For the text-containing cell, return its midpoint in [X, Y] coordinate format. 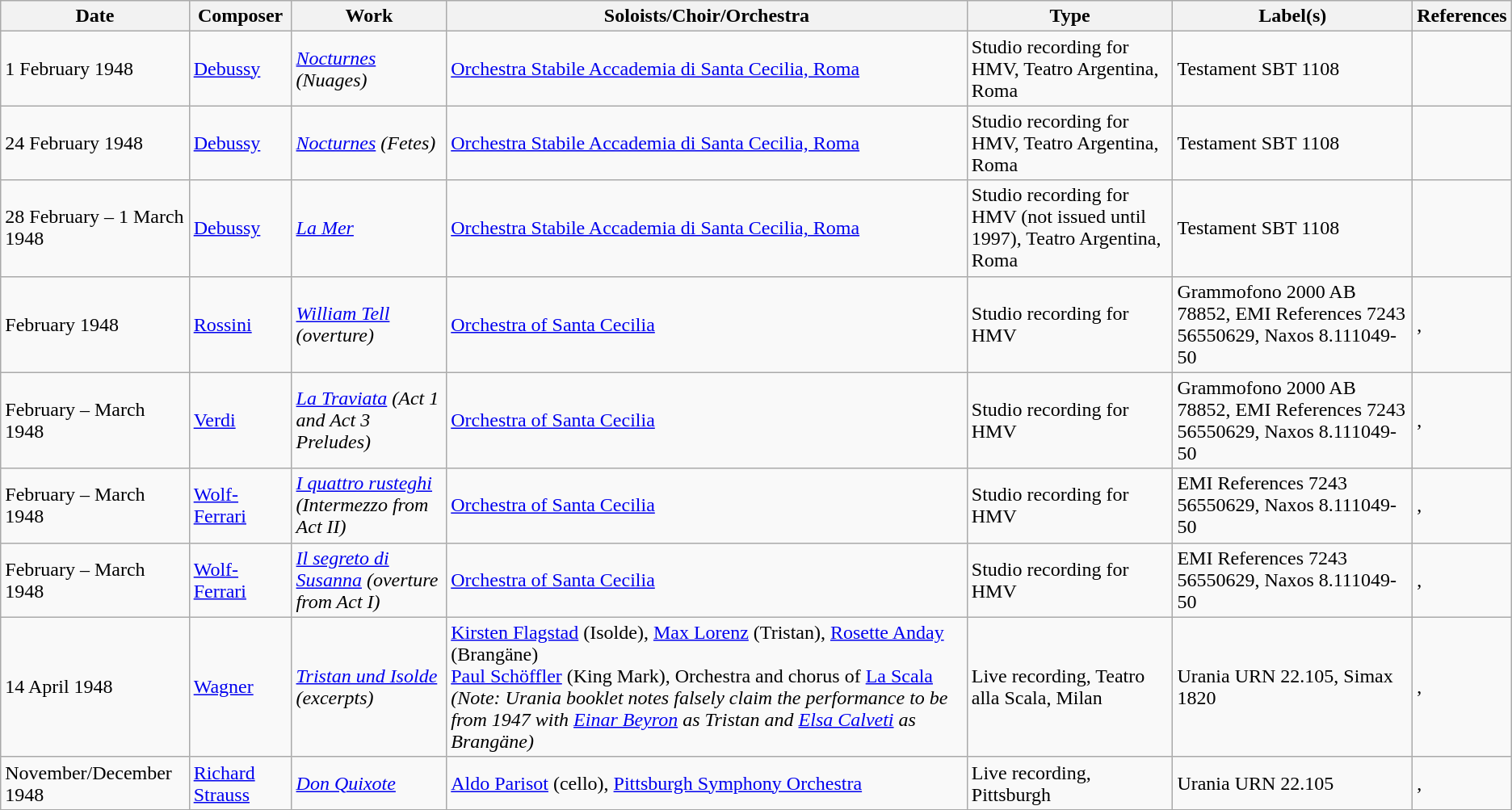
La Mer [369, 228]
Urania URN 22.105, Simax 1820 [1292, 686]
Rossini [241, 325]
References [1462, 16]
Nocturnes (Fetes) [369, 143]
Live recording, Teatro alla Scala, Milan [1069, 686]
24 February 1948 [95, 143]
Verdi [241, 420]
Composer [241, 16]
Urania URN 22.105 [1292, 783]
February 1948 [95, 325]
Don Quixote [369, 783]
November/December 1948 [95, 783]
Soloists/Choir/Orchestra [708, 16]
Aldo Parisot (cello), Pittsburgh Symphony Orchestra [708, 783]
Label(s) [1292, 16]
1 February 1948 [95, 69]
William Tell (overture) [369, 325]
Date [95, 16]
Work [369, 16]
14 April 1948 [95, 686]
Wagner [241, 686]
Richard Strauss [241, 783]
La Traviata (Act 1 and Act 3 Preludes) [369, 420]
Tristan und Isolde (excerpts) [369, 686]
Il segreto di Susanna (overture from Act I) [369, 580]
I quattro rusteghi (Intermezzo from Act II) [369, 506]
Live recording, Pittsburgh [1069, 783]
Studio recording for HMV (not issued until 1997), Teatro Argentina, Roma [1069, 228]
Type [1069, 16]
28 February – 1 March 1948 [95, 228]
Nocturnes (Nuages) [369, 69]
